Return (X, Y) of the center of cell containing provided text 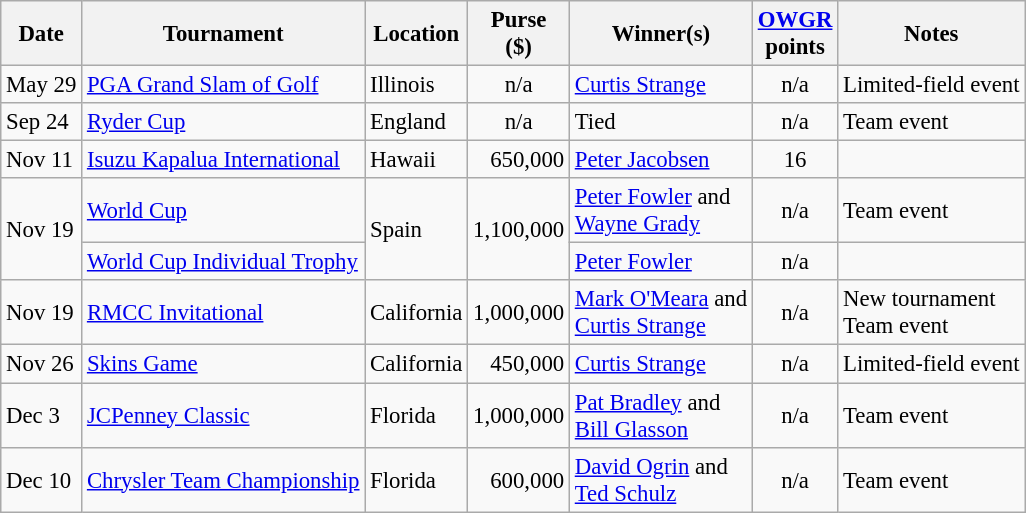
Nov 26 (42, 364)
Location (416, 34)
650,000 (519, 160)
England (416, 122)
Sep 24 (42, 122)
Mark O'Meara and Curtis Strange (660, 312)
Peter Fowler and Wayne Grady (660, 210)
1,100,000 (519, 229)
Notes (932, 34)
Isuzu Kapalua International (224, 160)
World Cup (224, 210)
Dec 3 (42, 416)
Date (42, 34)
PGA Grand Slam of Golf (224, 85)
Pat Bradley and Bill Glasson (660, 416)
Peter Fowler (660, 262)
OWGRpoints (794, 34)
New tournamentTeam event (932, 312)
Peter Jacobsen (660, 160)
Skins Game (224, 364)
450,000 (519, 364)
David Ogrin and Ted Schulz (660, 480)
Illinois (416, 85)
RMCC Invitational (224, 312)
Tournament (224, 34)
Tied (660, 122)
Chrysler Team Championship (224, 480)
Purse($) (519, 34)
16 (794, 160)
May 29 (42, 85)
Spain (416, 229)
Dec 10 (42, 480)
Winner(s) (660, 34)
World Cup Individual Trophy (224, 262)
Nov 11 (42, 160)
JCPenney Classic (224, 416)
Hawaii (416, 160)
Ryder Cup (224, 122)
600,000 (519, 480)
